Extract the [x, y] coordinate from the center of the cell holding the provided text.  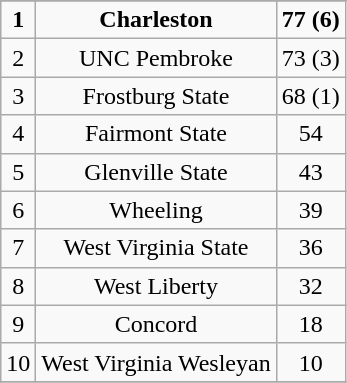
73 (3) [310, 58]
2 [18, 58]
36 [310, 248]
9 [18, 324]
77 (6) [310, 20]
UNC Pembroke [156, 58]
68 (1) [310, 96]
5 [18, 172]
Concord [156, 324]
West Virginia State [156, 248]
8 [18, 286]
Frostburg State [156, 96]
3 [18, 96]
4 [18, 134]
54 [310, 134]
6 [18, 210]
43 [310, 172]
West Virginia Wesleyan [156, 362]
39 [310, 210]
32 [310, 286]
Fairmont State [156, 134]
Charleston [156, 20]
Glenville State [156, 172]
Wheeling [156, 210]
7 [18, 248]
1 [18, 20]
18 [310, 324]
West Liberty [156, 286]
